Pinpoint the cell where the given text exists, returning its [x, y] midpoint coordinate. 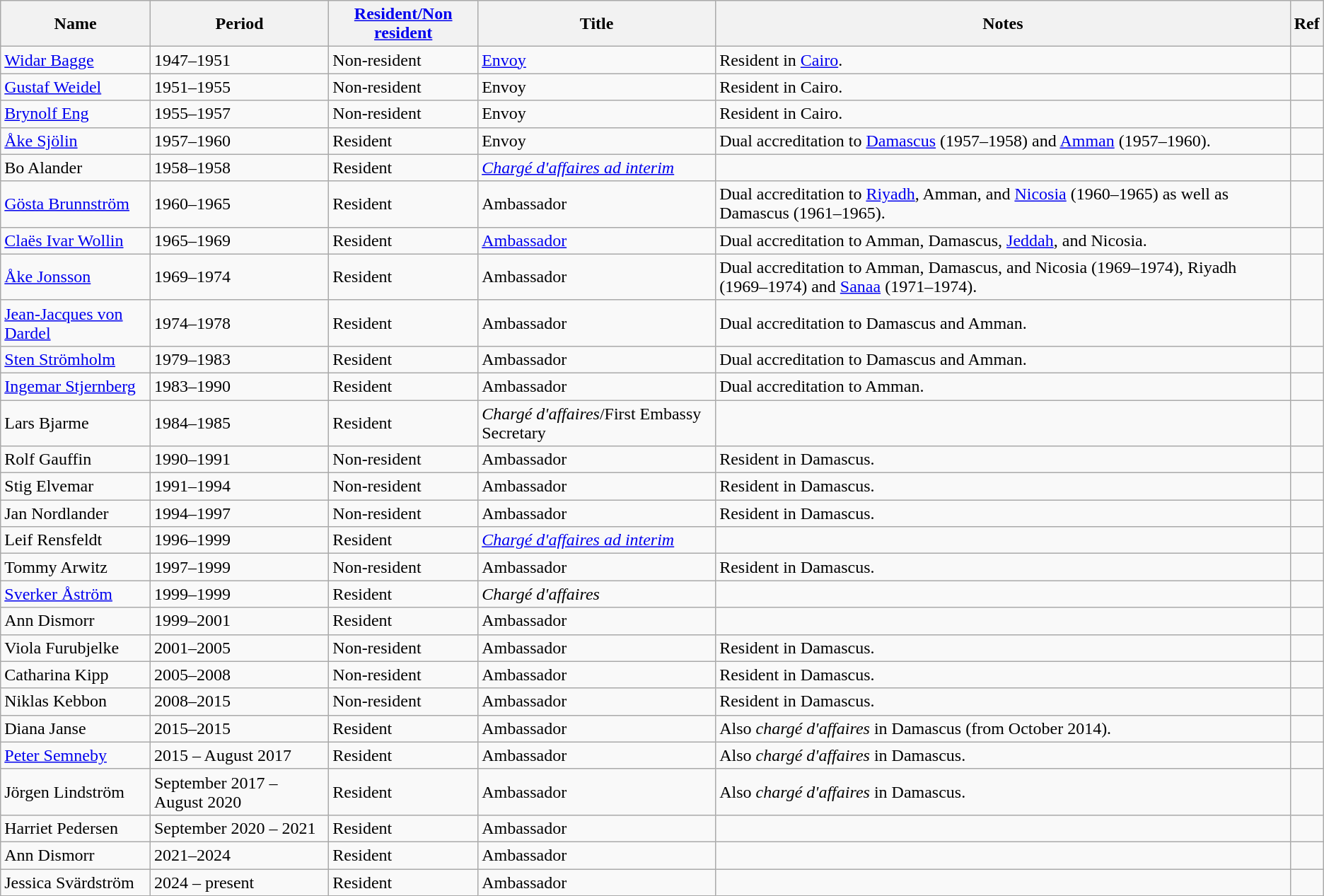
1979–1983 [239, 359]
2015–2015 [239, 728]
Notes [1003, 24]
Jean-Jacques von Dardel [76, 322]
1951–1955 [239, 87]
Niklas Kebbon [76, 702]
2021–2024 [239, 855]
Åke Jonsson [76, 277]
Gustaf Weidel [76, 87]
1983–1990 [239, 386]
September 2017 – August 2020 [239, 792]
1960–1965 [239, 204]
Resident/Non resident [403, 24]
2015 – August 2017 [239, 755]
Chargé d'affaires [597, 594]
Also chargé d'affaires in Damascus (from October 2014). [1003, 728]
Widar Bagge [76, 60]
1974–1978 [239, 322]
Peter Semneby [76, 755]
Sverker Åström [76, 594]
Jörgen Lindström [76, 792]
Claës Ivar Wollin [76, 240]
Åke Sjölin [76, 141]
Tommy Arwitz [76, 567]
Dual accreditation to Riyadh, Amman, and Nicosia (1960–1965) as well as Damascus (1961–1965). [1003, 204]
2008–2015 [239, 702]
Name [76, 24]
Dual accreditation to Amman, Damascus, and Nicosia (1969–1974), Riyadh (1969–1974) and Sanaa (1971–1974). [1003, 277]
1947–1951 [239, 60]
Period [239, 24]
2024 – present [239, 882]
Title [597, 24]
Harriet Pedersen [76, 828]
Rolf Gauffin [76, 460]
1965–1969 [239, 240]
1990–1991 [239, 460]
Bo Alander [76, 168]
1984–1985 [239, 423]
Ingemar Stjernberg [76, 386]
Brynolf Eng [76, 114]
Dual accreditation to Damascus (1957–1958) and Amman (1957–1960). [1003, 141]
1957–1960 [239, 141]
Dual accreditation to Amman. [1003, 386]
September 2020 – 2021 [239, 828]
Gösta Brunnström [76, 204]
Ref [1307, 24]
Dual accreditation to Amman, Damascus, Jeddah, and Nicosia. [1003, 240]
1999–2001 [239, 621]
Jan Nordlander [76, 513]
Viola Furubjelke [76, 648]
Diana Janse [76, 728]
Sten Strömholm [76, 359]
1955–1957 [239, 114]
Chargé d'affaires/First Embassy Secretary [597, 423]
Leif Rensfeldt [76, 540]
1991–1994 [239, 487]
Stig Elvemar [76, 487]
1999–1999 [239, 594]
Lars Bjarme [76, 423]
2001–2005 [239, 648]
2005–2008 [239, 675]
1994–1997 [239, 513]
Jessica Svärdström [76, 882]
1958–1958 [239, 168]
Catharina Kipp [76, 675]
1996–1999 [239, 540]
1997–1999 [239, 567]
1969–1974 [239, 277]
